Capture the cell that displays the provided text and extract its [x, y] central coordinate. 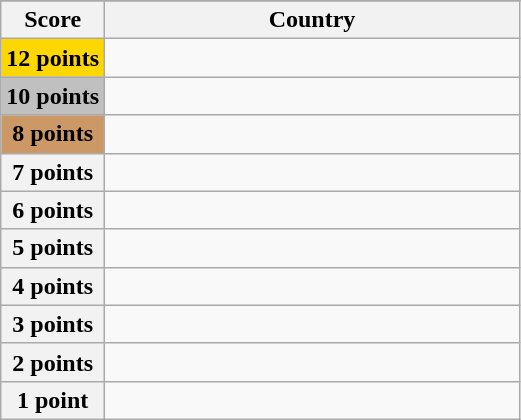
5 points [53, 248]
4 points [53, 286]
10 points [53, 96]
12 points [53, 58]
Country [312, 20]
6 points [53, 210]
3 points [53, 324]
1 point [53, 400]
8 points [53, 134]
2 points [53, 362]
7 points [53, 172]
Score [53, 20]
